Find where the given text appears and provide that cell's center as (x, y) coordinate. 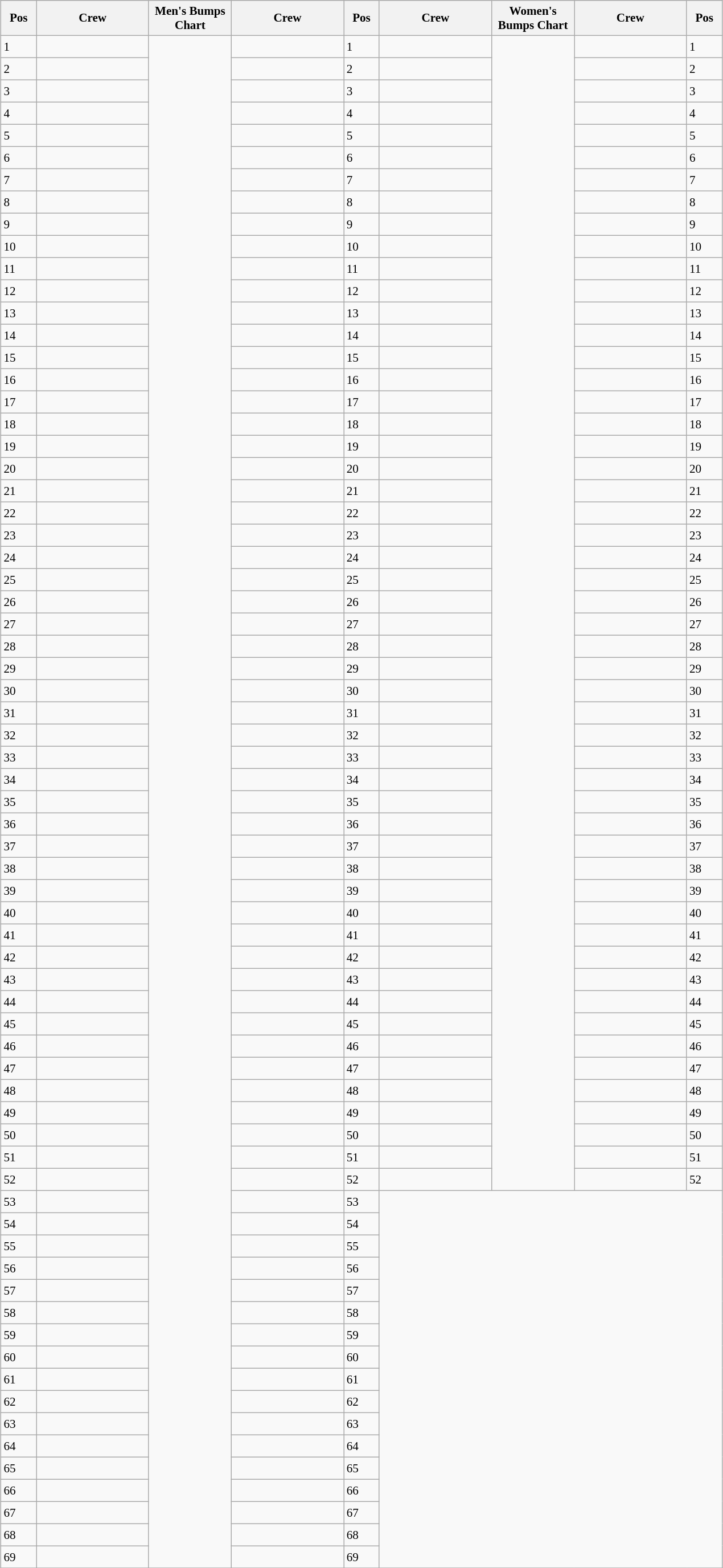
Women's Bumps Chart (533, 18)
Men's Bumps Chart (190, 18)
